Return the (X, Y) coordinate for the center point of the cell that contains the specified text.  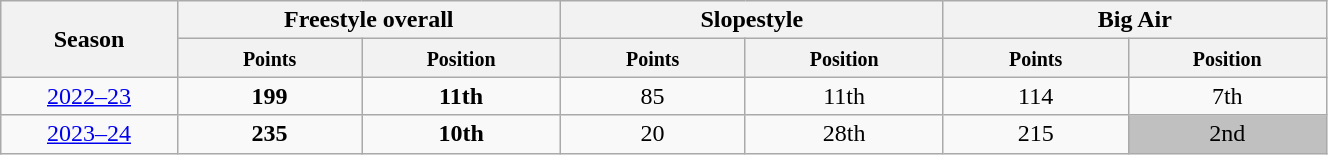
2nd (1227, 134)
114 (1036, 96)
2022–23 (89, 96)
Freestyle overall (368, 20)
Slopestyle (752, 20)
199 (270, 96)
Season (89, 39)
Big Air (1134, 20)
215 (1036, 134)
235 (270, 134)
7th (1227, 96)
2023–24 (89, 134)
20 (652, 134)
85 (652, 96)
28th (844, 134)
10th (461, 134)
